Find where the given text appears and provide that cell's center as [x, y] coordinate. 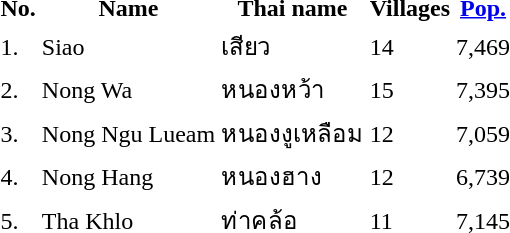
หนองฮาง [293, 176]
Siao [128, 46]
Nong Ngu Lueam [128, 133]
หนองงูเหลือม [293, 133]
Nong Hang [128, 176]
14 [410, 46]
15 [410, 90]
Nong Wa [128, 90]
หนองหว้า [293, 90]
เสียว [293, 46]
